Return (x, y) of the center of cell containing provided text 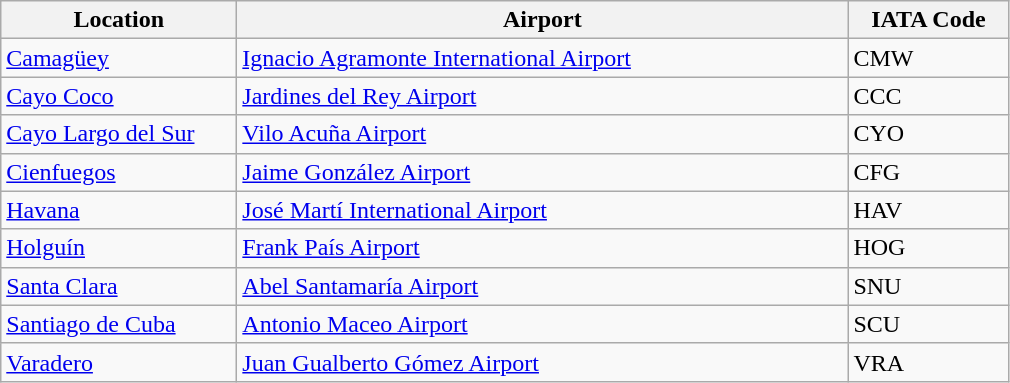
Abel Santamaría Airport (542, 286)
Havana (119, 210)
CYO (928, 134)
Jardines del Rey Airport (542, 96)
Holguín (119, 248)
SNU (928, 286)
Varadero (119, 362)
Jaime González Airport (542, 172)
Santa Clara (119, 286)
Santiago de Cuba (119, 324)
Cienfuegos (119, 172)
CMW (928, 58)
Ignacio Agramonte International Airport (542, 58)
HAV (928, 210)
Juan Gualberto Gómez Airport (542, 362)
Airport (542, 20)
CFG (928, 172)
José Martí International Airport (542, 210)
Cayo Largo del Sur (119, 134)
Vilo Acuña Airport (542, 134)
CCC (928, 96)
VRA (928, 362)
SCU (928, 324)
Camagüey (119, 58)
HOG (928, 248)
Antonio Maceo Airport (542, 324)
IATA Code (928, 20)
Cayo Coco (119, 96)
Frank País Airport (542, 248)
Location (119, 20)
